Identify which cell holds the provided text, then report its (x, y) central coordinate. 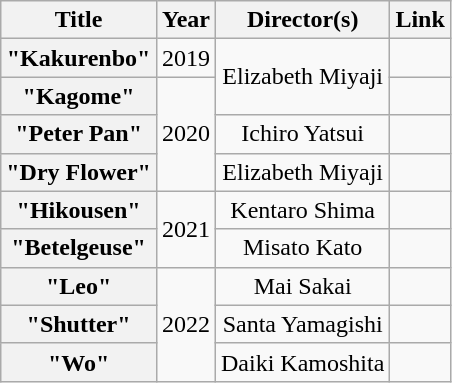
2021 (186, 229)
"Wo" (79, 362)
Director(s) (302, 20)
"Hikousen" (79, 210)
Year (186, 20)
"Betelgeuse" (79, 248)
"Leo" (79, 286)
2019 (186, 58)
Ichiro Yatsui (302, 134)
2022 (186, 324)
2020 (186, 134)
"Shutter" (79, 324)
Misato Kato (302, 248)
"Dry Flower" (79, 172)
Title (79, 20)
Kentaro Shima (302, 210)
Santa Yamagishi (302, 324)
Mai Sakai (302, 286)
"Kakurenbo" (79, 58)
"Kagome" (79, 96)
"Peter Pan" (79, 134)
Daiki Kamoshita (302, 362)
Link (420, 20)
